Identify which cell holds the provided text, then report its (X, Y) central coordinate. 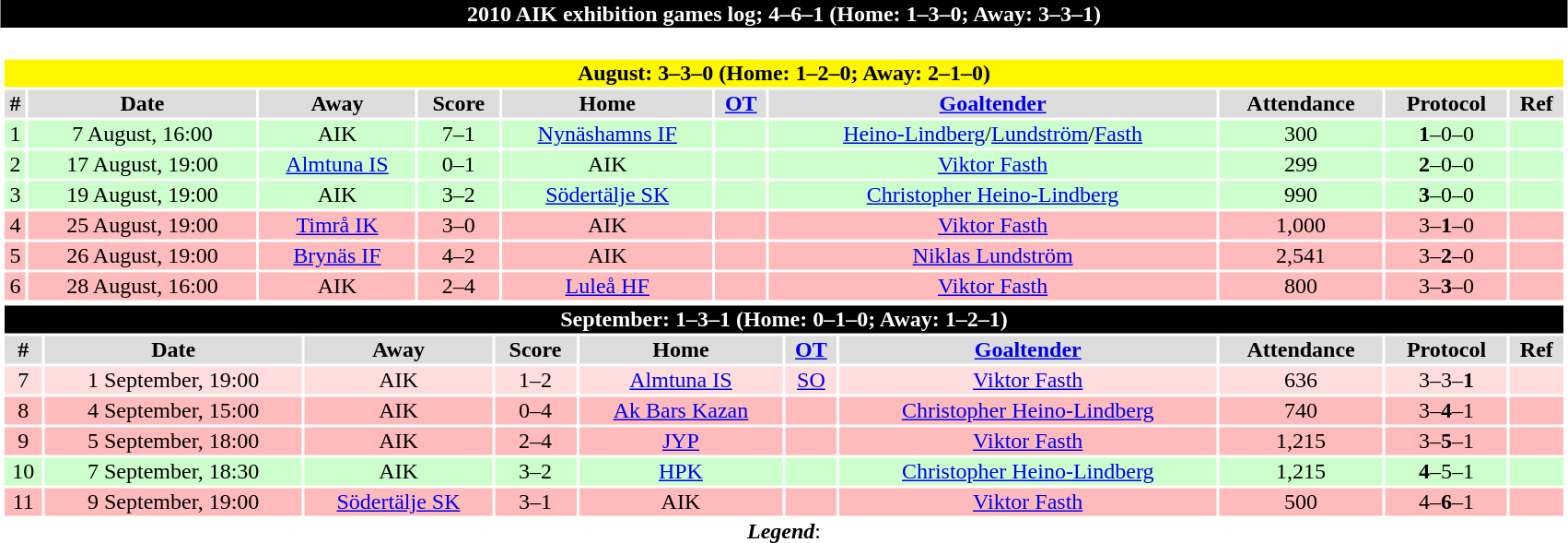
1–2 (536, 381)
1 September, 19:00 (173, 381)
Brynäs IF (337, 255)
Nynäshamns IF (607, 134)
August: 3–3–0 (Home: 1–2–0; Away: 2–1–0) (783, 73)
7–1 (459, 134)
5 September, 18:00 (173, 442)
8 (23, 410)
26 August, 19:00 (142, 255)
800 (1301, 287)
7 August, 16:00 (142, 134)
Heino-Lindberg/Lundström/Fasth (993, 134)
Timrå IK (337, 226)
4 (15, 226)
4–6–1 (1446, 502)
2010 AIK exhibition games log; 4–6–1 (Home: 1–3–0; Away: 3–3–1) (784, 14)
Ak Bars Kazan (680, 410)
2,541 (1301, 255)
6 (15, 287)
25 August, 19:00 (142, 226)
19 August, 19:00 (142, 195)
636 (1301, 381)
9 (23, 442)
11 (23, 502)
7 September, 18:30 (173, 471)
3–3–0 (1446, 287)
3–3–1 (1446, 381)
1,000 (1301, 226)
JYP (680, 442)
3–1 (536, 502)
17 August, 19:00 (142, 165)
5 (15, 255)
28 August, 16:00 (142, 287)
2–0–0 (1446, 165)
10 (23, 471)
September: 1–3–1 (Home: 0–1–0; Away: 1–2–1) (783, 320)
Niklas Lundström (993, 255)
0–4 (536, 410)
500 (1301, 502)
300 (1301, 134)
Luleå HF (607, 287)
3–5–1 (1446, 442)
3–0–0 (1446, 195)
1–0–0 (1446, 134)
1 (15, 134)
740 (1301, 410)
3–0 (459, 226)
3 (15, 195)
990 (1301, 195)
3–2–0 (1446, 255)
4–2 (459, 255)
HPK (680, 471)
SO (812, 381)
2 (15, 165)
3–1–0 (1446, 226)
7 (23, 381)
4–5–1 (1446, 471)
4 September, 15:00 (173, 410)
299 (1301, 165)
9 September, 19:00 (173, 502)
0–1 (459, 165)
3–4–1 (1446, 410)
